Locate the cell with the specified text and output its (x, y) center coordinate. 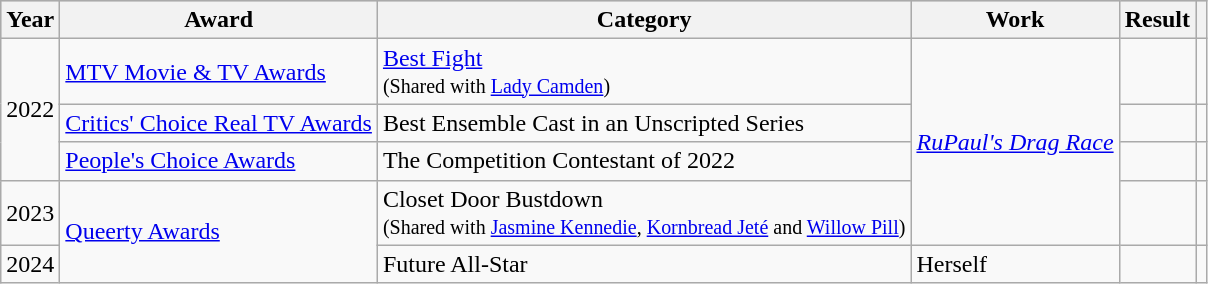
Herself (1015, 264)
Critics' Choice Real TV Awards (219, 123)
Future All-Star (644, 264)
RuPaul's Drag Race (1015, 142)
Category (644, 20)
The Competition Contestant of 2022 (644, 161)
Result (1157, 20)
Year (30, 20)
Award (219, 20)
Closet Door Bustdown(Shared with Jasmine Kennedie, Kornbread Jeté and Willow Pill) (644, 212)
Best Fight(Shared with Lady Camden) (644, 72)
2024 (30, 264)
Queerty Awards (219, 232)
Best Ensemble Cast in an Unscripted Series (644, 123)
Work (1015, 20)
People's Choice Awards (219, 161)
2023 (30, 212)
2022 (30, 110)
MTV Movie & TV Awards (219, 72)
